Provide the (X, Y) coordinate of the cell's center where the given text is located.  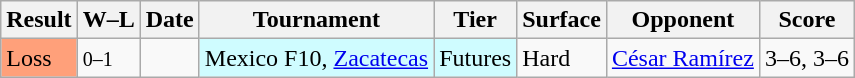
Score (806, 20)
Opponent (682, 20)
Surface (562, 20)
3–6, 3–6 (806, 58)
Result (39, 20)
W–L (108, 20)
Hard (562, 58)
0–1 (108, 58)
Tournament (316, 20)
César Ramírez (682, 58)
Loss (39, 58)
Futures (476, 58)
Tier (476, 20)
Mexico F10, Zacatecas (316, 58)
Date (170, 20)
